Extract the (X, Y) coordinate from the center of the cell holding the provided text.  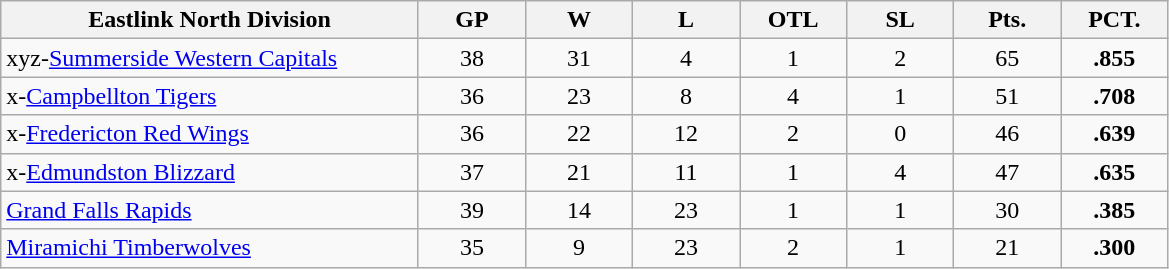
xyz-Summerside Western Capitals (210, 58)
31 (578, 58)
PCT. (1114, 20)
14 (578, 210)
8 (686, 96)
47 (1008, 172)
x-Edmundston Blizzard (210, 172)
OTL (794, 20)
x-Fredericton Red Wings (210, 134)
L (686, 20)
0 (900, 134)
35 (472, 248)
46 (1008, 134)
x-Campbellton Tigers (210, 96)
SL (900, 20)
Eastlink North Division (210, 20)
.639 (1114, 134)
Miramichi Timberwolves (210, 248)
51 (1008, 96)
Pts. (1008, 20)
22 (578, 134)
.855 (1114, 58)
.385 (1114, 210)
11 (686, 172)
37 (472, 172)
.708 (1114, 96)
.300 (1114, 248)
.635 (1114, 172)
Grand Falls Rapids (210, 210)
30 (1008, 210)
W (578, 20)
39 (472, 210)
9 (578, 248)
38 (472, 58)
65 (1008, 58)
GP (472, 20)
12 (686, 134)
